Determine the [X, Y] coordinate at the center of the cell enclosing the given text.  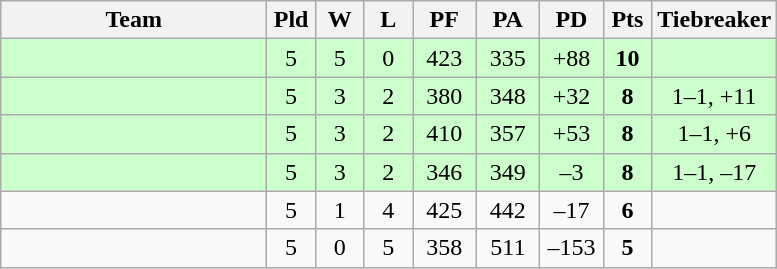
L [388, 20]
PF [444, 20]
–17 [572, 210]
+32 [572, 96]
PD [572, 20]
1 [340, 210]
1–1, –17 [714, 172]
357 [508, 134]
380 [444, 96]
W [340, 20]
Tiebreaker [714, 20]
PA [508, 20]
–3 [572, 172]
6 [628, 210]
358 [444, 248]
–153 [572, 248]
335 [508, 58]
442 [508, 210]
423 [444, 58]
Team [134, 20]
4 [388, 210]
Pts [628, 20]
425 [444, 210]
10 [628, 58]
1–1, +11 [714, 96]
410 [444, 134]
349 [508, 172]
1–1, +6 [714, 134]
346 [444, 172]
511 [508, 248]
Pld [292, 20]
348 [508, 96]
+88 [572, 58]
+53 [572, 134]
